Scan for the cell matching the given text and deliver its [X, Y] coordinate at center. 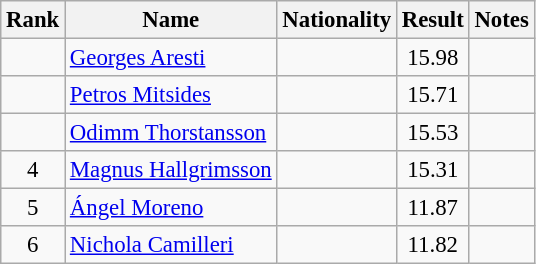
Magnus Hallgrimsson [171, 170]
Notes [502, 20]
Nichola Camilleri [171, 245]
Result [432, 20]
4 [33, 170]
Rank [33, 20]
Ángel Moreno [171, 208]
11.87 [432, 208]
Name [171, 20]
Odimm Thorstansson [171, 133]
Georges Aresti [171, 58]
Nationality [336, 20]
15.71 [432, 95]
6 [33, 245]
11.82 [432, 245]
5 [33, 208]
15.53 [432, 133]
15.98 [432, 58]
Petros Mitsides [171, 95]
15.31 [432, 170]
